Extract the (X, Y) coordinate from the center of the cell holding the provided text.  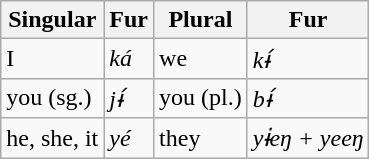
we (201, 59)
bɨ́ (308, 98)
ká (129, 59)
Plural (201, 20)
I (52, 59)
yé (129, 138)
you (sg.) (52, 98)
yɨeŋ + yeeŋ (308, 138)
jɨ́ (129, 98)
Singular (52, 20)
he, she, it (52, 138)
you (pl.) (201, 98)
kɨ́ (308, 59)
they (201, 138)
